Return the [X, Y] coordinate for the center point of the cell that contains the specified text.  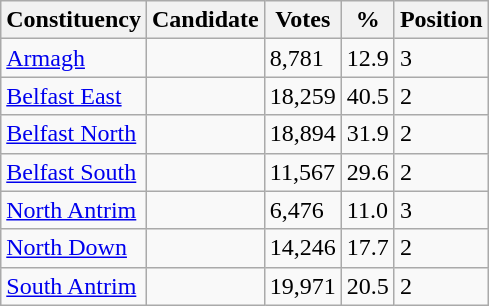
31.9 [368, 134]
Belfast East [74, 96]
12.9 [368, 58]
40.5 [368, 96]
18,259 [302, 96]
Constituency [74, 20]
11,567 [302, 172]
North Antrim [74, 210]
Votes [302, 20]
19,971 [302, 286]
Belfast North [74, 134]
North Down [74, 248]
Armagh [74, 58]
11.0 [368, 210]
18,894 [302, 134]
Position [441, 20]
8,781 [302, 58]
20.5 [368, 286]
17.7 [368, 248]
South Antrim [74, 286]
Belfast South [74, 172]
Candidate [205, 20]
14,246 [302, 248]
29.6 [368, 172]
6,476 [302, 210]
% [368, 20]
